Determine the [X, Y] coordinate at the center of the cell enclosing the given text.  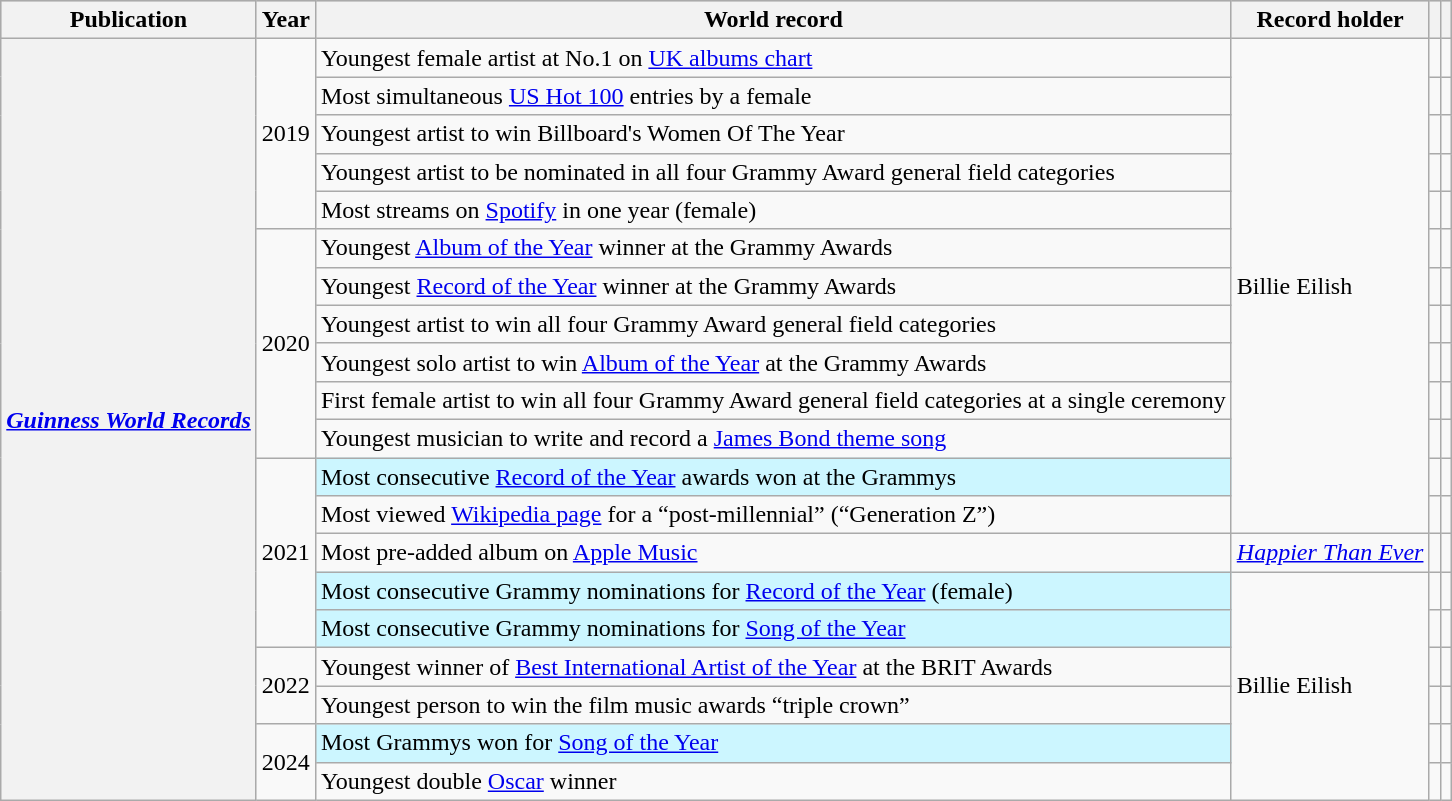
Youngest artist to be nominated in all four Grammy Award general field categories [773, 172]
World record [773, 20]
Youngest winner of Best International Artist of the Year at the BRIT Awards [773, 667]
Youngest solo artist to win Album of the Year at the Grammy Awards [773, 362]
Most pre-added album on Apple Music [773, 553]
Guinness World Records [129, 420]
Record holder [1330, 20]
Year [286, 20]
Youngest artist to win Billboard's Women Of The Year [773, 134]
First female artist to win all four Grammy Award general field categories at a single ceremony [773, 400]
Most streams on Spotify in one year (female) [773, 210]
Most consecutive Grammy nominations for Song of the Year [773, 629]
Most Grammys won for Song of the Year [773, 743]
Most viewed Wikipedia page for a “post-millennial” (“Generation Z”) [773, 515]
2024 [286, 762]
Most consecutive Record of the Year awards won at the Grammys [773, 477]
Publication [129, 20]
Happier Than Ever [1330, 553]
2019 [286, 134]
2022 [286, 686]
Most consecutive Grammy nominations for Record of the Year (female) [773, 591]
Youngest person to win the film music awards “triple crown” [773, 705]
Youngest female artist at No.1 on UK albums chart [773, 58]
Youngest musician to write and record a James Bond theme song [773, 438]
2021 [286, 553]
Youngest Album of the Year winner at the Grammy Awards [773, 248]
Most simultaneous US Hot 100 entries by a female [773, 96]
2020 [286, 343]
Youngest artist to win all four Grammy Award general field categories [773, 324]
Youngest double Oscar winner [773, 781]
Youngest Record of the Year winner at the Grammy Awards [773, 286]
